For the text-containing cell, return its midpoint in (X, Y) coordinate format. 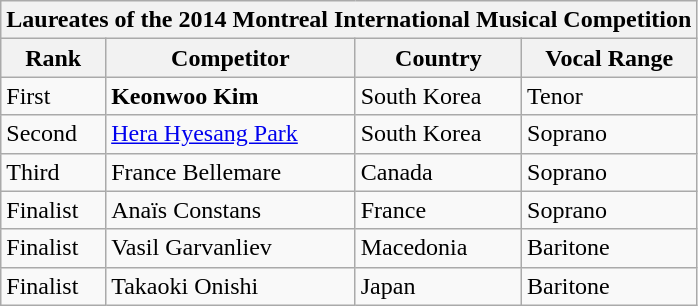
France Bellemare (231, 172)
Macedonia (438, 248)
Vocal Range (610, 58)
Vasil Garvanliev (231, 248)
Takaoki Onishi (231, 286)
Tenor (610, 96)
Japan (438, 286)
First (54, 96)
France (438, 210)
Keonwoo Kim (231, 96)
Competitor (231, 58)
Third (54, 172)
Rank (54, 58)
Canada (438, 172)
Laureates of the 2014 Montreal International Musical Competition (349, 20)
Second (54, 134)
Anaïs Constans (231, 210)
Country (438, 58)
Hera Hyesang Park (231, 134)
